Search for the cell housing the specified text and yield its (X, Y) center coordinate. 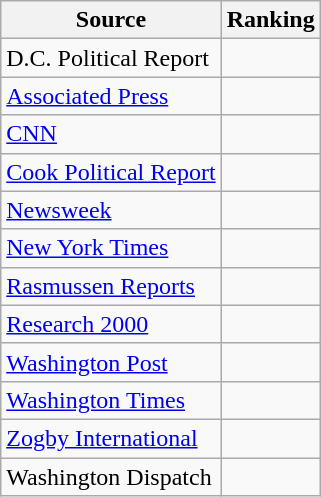
Rasmussen Reports (111, 286)
Associated Press (111, 96)
D.C. Political Report (111, 58)
Ranking (270, 20)
Source (111, 20)
Newsweek (111, 210)
New York Times (111, 248)
Zogby International (111, 438)
Washington Post (111, 362)
CNN (111, 134)
Washington Times (111, 400)
Washington Dispatch (111, 477)
Research 2000 (111, 324)
Cook Political Report (111, 172)
